Capture the cell that displays the provided text and extract its [X, Y] central coordinate. 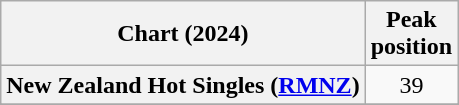
39 [411, 85]
New Zealand Hot Singles (RMNZ) [183, 85]
Chart (2024) [183, 34]
Peakposition [411, 34]
